Locate the cell with the specified text and output its [X, Y] center coordinate. 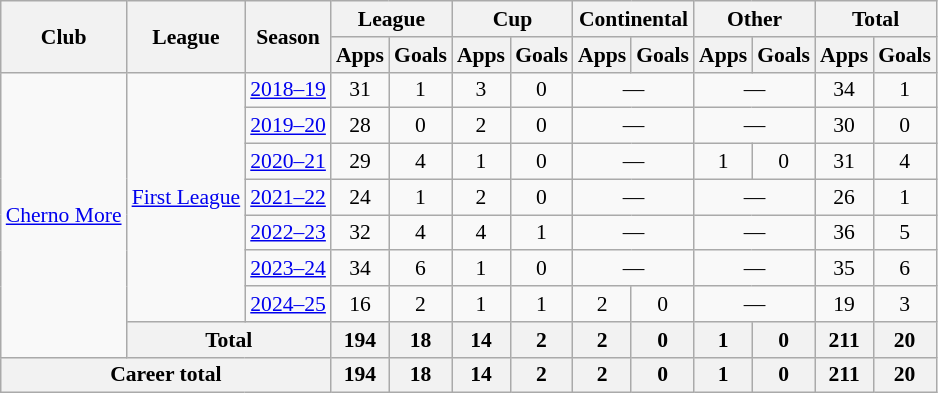
5 [904, 233]
16 [360, 304]
2018–19 [288, 90]
35 [844, 269]
Career total [166, 375]
26 [844, 197]
2022–23 [288, 233]
2021–22 [288, 197]
First League [186, 196]
2024–25 [288, 304]
30 [844, 126]
Cup [512, 19]
36 [844, 233]
28 [360, 126]
19 [844, 304]
2020–21 [288, 162]
Continental [634, 19]
2019–20 [288, 126]
Cherno More [64, 214]
2023–24 [288, 269]
Season [288, 36]
Other [754, 19]
24 [360, 197]
32 [360, 233]
Club [64, 36]
29 [360, 162]
